Return the [X, Y] coordinate for the center point of the cell that contains the specified text.  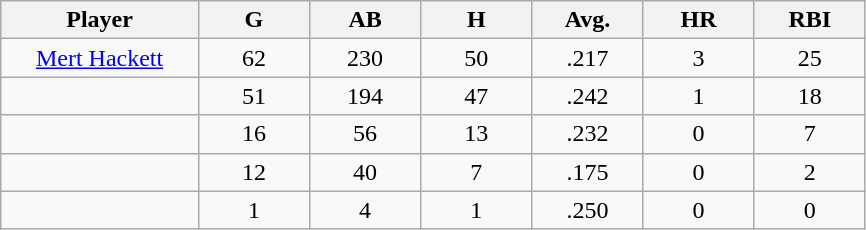
HR [698, 20]
50 [476, 58]
62 [254, 58]
AB [366, 20]
40 [366, 172]
25 [810, 58]
13 [476, 134]
.175 [588, 172]
4 [366, 210]
.242 [588, 96]
Mert Hackett [100, 58]
230 [366, 58]
3 [698, 58]
Player [100, 20]
2 [810, 172]
.250 [588, 210]
47 [476, 96]
18 [810, 96]
G [254, 20]
56 [366, 134]
Avg. [588, 20]
194 [366, 96]
RBI [810, 20]
16 [254, 134]
12 [254, 172]
H [476, 20]
51 [254, 96]
.232 [588, 134]
.217 [588, 58]
